Extract the [x, y] coordinate from the center of the cell holding the provided text.  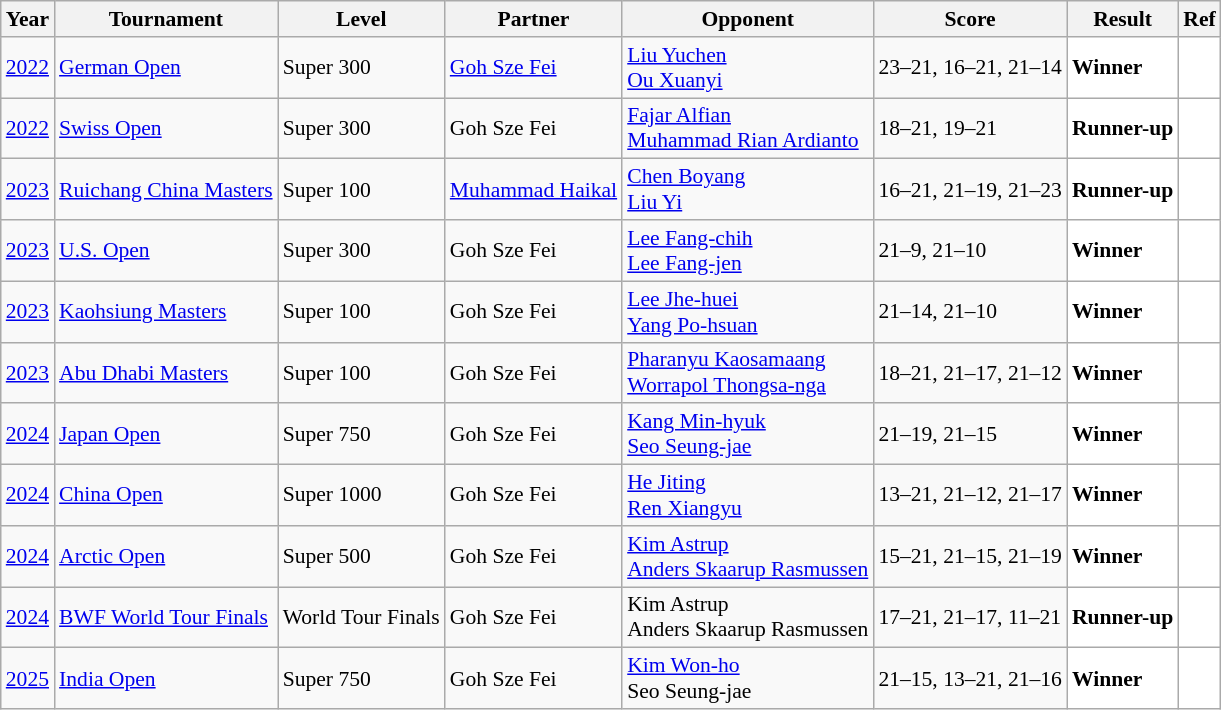
Swiss Open [166, 128]
Score [970, 19]
Chen Boyang Liu Yi [748, 190]
BWF World Tour Finals [166, 618]
German Open [166, 68]
15–21, 21–15, 21–19 [970, 556]
Partner [534, 19]
18–21, 21–17, 21–12 [970, 372]
Arctic Open [166, 556]
21–14, 21–10 [970, 312]
Japan Open [166, 434]
He Jiting Ren Xiangyu [748, 496]
16–21, 21–19, 21–23 [970, 190]
Level [362, 19]
21–15, 13–21, 21–16 [970, 678]
China Open [166, 496]
Opponent [748, 19]
21–9, 21–10 [970, 250]
17–21, 21–17, 11–21 [970, 618]
Ref [1199, 19]
India Open [166, 678]
21–19, 21–15 [970, 434]
Lee Fang-chih Lee Fang-jen [748, 250]
Super 1000 [362, 496]
Liu Yuchen Ou Xuanyi [748, 68]
Tournament [166, 19]
U.S. Open [166, 250]
Ruichang China Masters [166, 190]
Year [28, 19]
World Tour Finals [362, 618]
18–21, 19–21 [970, 128]
Kim Won-ho Seo Seung-jae [748, 678]
Kang Min-hyuk Seo Seung-jae [748, 434]
Abu Dhabi Masters [166, 372]
13–21, 21–12, 21–17 [970, 496]
Super 500 [362, 556]
Fajar Alfian Muhammad Rian Ardianto [748, 128]
Lee Jhe-huei Yang Po-hsuan [748, 312]
Pharanyu Kaosamaang Worrapol Thongsa-nga [748, 372]
23–21, 16–21, 21–14 [970, 68]
Kaohsiung Masters [166, 312]
Muhammad Haikal [534, 190]
2025 [28, 678]
Result [1122, 19]
